Scan for the cell matching the given text and deliver its (x, y) coordinate at center. 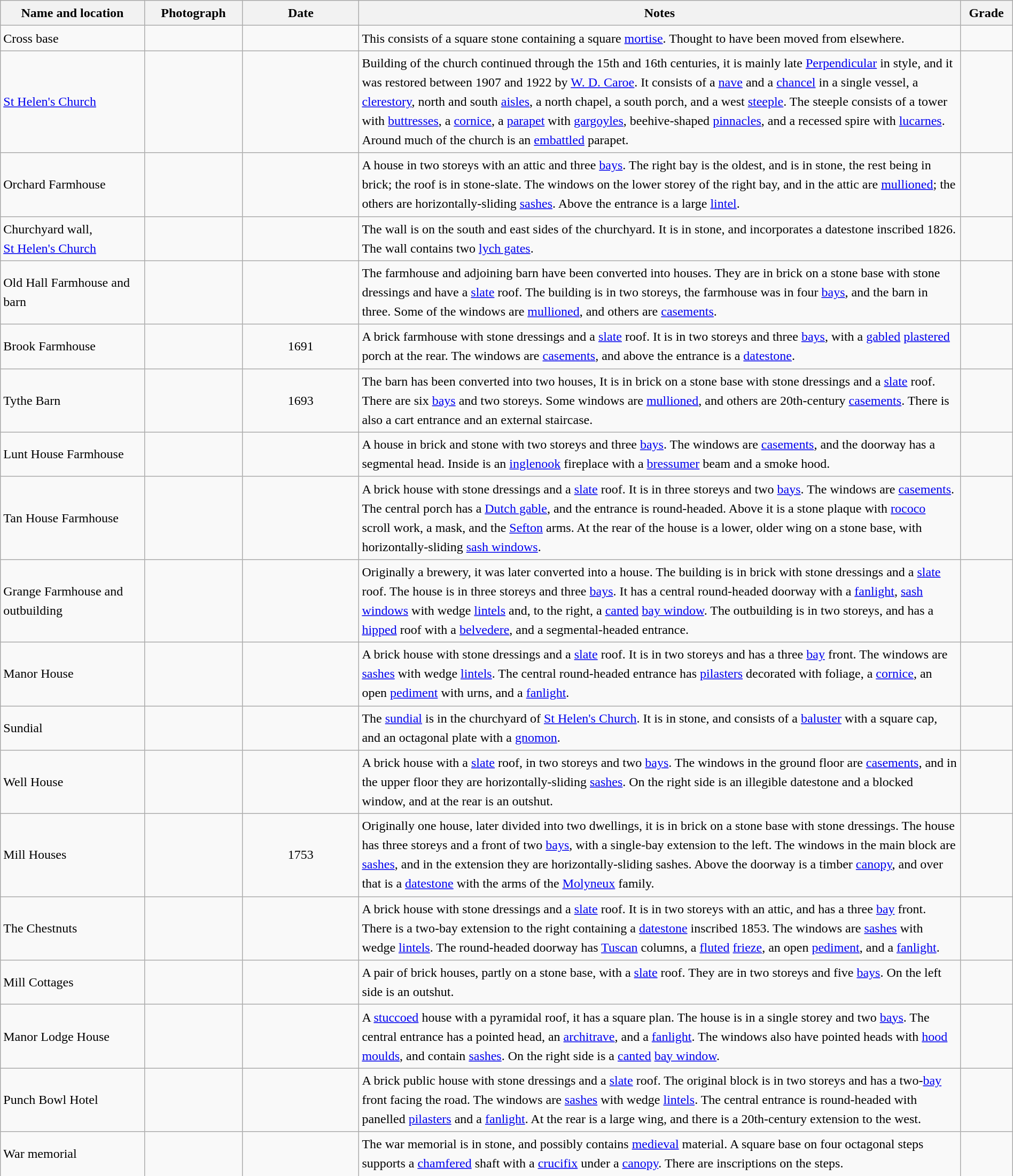
Mill Cottages (73, 983)
The Chestnuts (73, 928)
Sundial (73, 728)
1691 (301, 346)
Notes (659, 13)
Brook Farmhouse (73, 346)
This consists of a square stone containing a square mortise. Thought to have been moved from elsewhere. (659, 38)
Tythe Barn (73, 401)
Lunt House Farmhouse (73, 454)
Mill Houses (73, 856)
Photograph (193, 13)
St Helen's Church (73, 101)
Grange Farmhouse and outbuilding (73, 600)
Punch Bowl Hotel (73, 1100)
Tan House Farmhouse (73, 518)
Well House (73, 782)
Orchard Farmhouse (73, 185)
Cross base (73, 38)
Manor Lodge House (73, 1036)
Churchyard wall,St Helen's Church (73, 238)
Name and location (73, 13)
Grade (986, 13)
Old Hall Farmhouse and barn (73, 293)
Manor House (73, 674)
1693 (301, 401)
Date (301, 13)
War memorial (73, 1154)
1753 (301, 856)
A pair of brick houses, partly on a stone base, with a slate roof. They are in two storeys and five bays. On the left side is an outshut. (659, 983)
